Provide the (X, Y) coordinate of the cell's center where the given text is located.  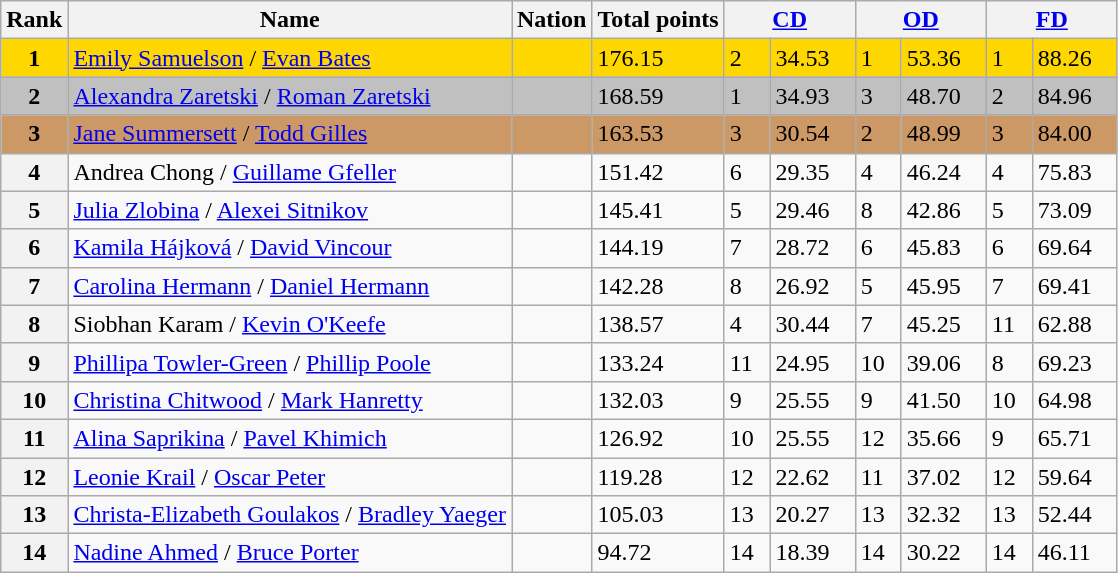
Siobhan Karam / Kevin O'Keefe (290, 324)
119.28 (658, 477)
30.22 (944, 553)
69.64 (1074, 248)
Christina Chitwood / Mark Hanretty (290, 400)
151.42 (658, 172)
30.54 (812, 134)
48.70 (944, 96)
24.95 (812, 362)
48.99 (944, 134)
30.44 (812, 324)
Christa-Elizabeth Goulakos / Bradley Yaeger (290, 515)
45.83 (944, 248)
34.93 (812, 96)
45.95 (944, 286)
133.24 (658, 362)
126.92 (658, 438)
18.39 (812, 553)
Jane Summersett / Todd Gilles (290, 134)
73.09 (1074, 210)
84.00 (1074, 134)
Name (290, 20)
32.32 (944, 515)
28.72 (812, 248)
Total points (658, 20)
142.28 (658, 286)
168.59 (658, 96)
Alina Saprikina / Pavel Khimich (290, 438)
29.46 (812, 210)
Nadine Ahmed / Bruce Porter (290, 553)
22.62 (812, 477)
132.03 (658, 400)
69.23 (1074, 362)
Andrea Chong / Guillame Gfeller (290, 172)
145.41 (658, 210)
39.06 (944, 362)
41.50 (944, 400)
75.83 (1074, 172)
OD (920, 20)
Carolina Hermann / Daniel Hermann (290, 286)
Rank (34, 20)
Alexandra Zaretski / Roman Zaretski (290, 96)
FD (1052, 20)
Leonie Krail / Oscar Peter (290, 477)
Nation (552, 20)
65.71 (1074, 438)
105.03 (658, 515)
35.66 (944, 438)
94.72 (658, 553)
29.35 (812, 172)
53.36 (944, 58)
26.92 (812, 286)
138.57 (658, 324)
52.44 (1074, 515)
34.53 (812, 58)
37.02 (944, 477)
69.41 (1074, 286)
20.27 (812, 515)
CD (790, 20)
45.25 (944, 324)
88.26 (1074, 58)
144.19 (658, 248)
Julia Zlobina / Alexei Sitnikov (290, 210)
62.88 (1074, 324)
84.96 (1074, 96)
46.24 (944, 172)
163.53 (658, 134)
46.11 (1074, 553)
59.64 (1074, 477)
64.98 (1074, 400)
42.86 (944, 210)
Kamila Hájková / David Vincour (290, 248)
176.15 (658, 58)
Emily Samuelson / Evan Bates (290, 58)
Phillipa Towler-Green / Phillip Poole (290, 362)
